Detect which cell encompasses the target text, then output its (x, y) center coordinate. 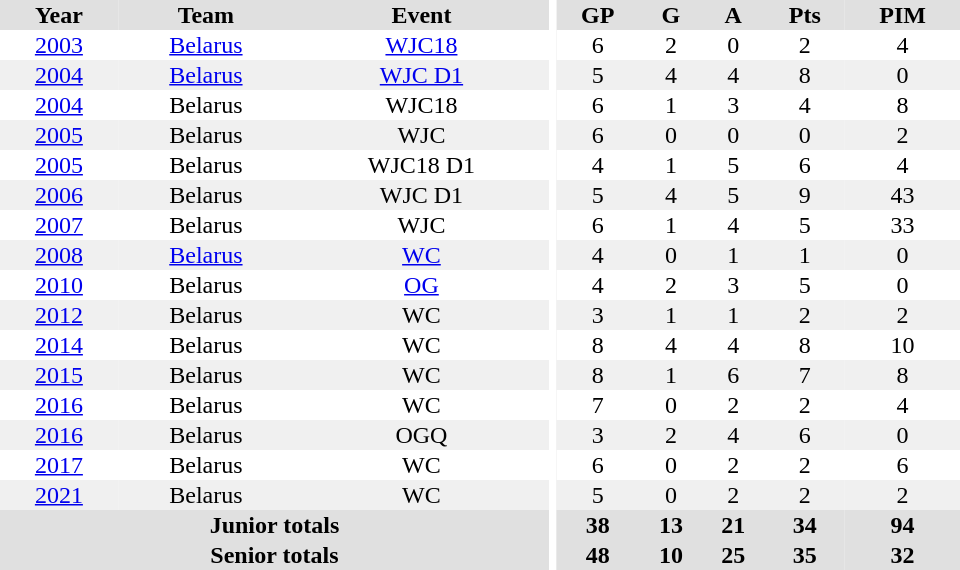
33 (902, 225)
94 (902, 525)
Year (59, 15)
Senior totals (274, 555)
2007 (59, 225)
Junior totals (274, 525)
2010 (59, 285)
9 (804, 195)
35 (804, 555)
OGQ (422, 435)
34 (804, 525)
2012 (59, 315)
Team (206, 15)
21 (733, 525)
A (733, 15)
38 (598, 525)
25 (733, 555)
48 (598, 555)
2003 (59, 45)
2021 (59, 495)
2014 (59, 345)
OG (422, 285)
2015 (59, 375)
GP (598, 15)
2006 (59, 195)
WJC18 D1 (422, 165)
32 (902, 555)
PIM (902, 15)
Pts (804, 15)
G (671, 15)
13 (671, 525)
2017 (59, 465)
Event (422, 15)
43 (902, 195)
2008 (59, 255)
